Search for the cell housing the specified text and yield its (X, Y) center coordinate. 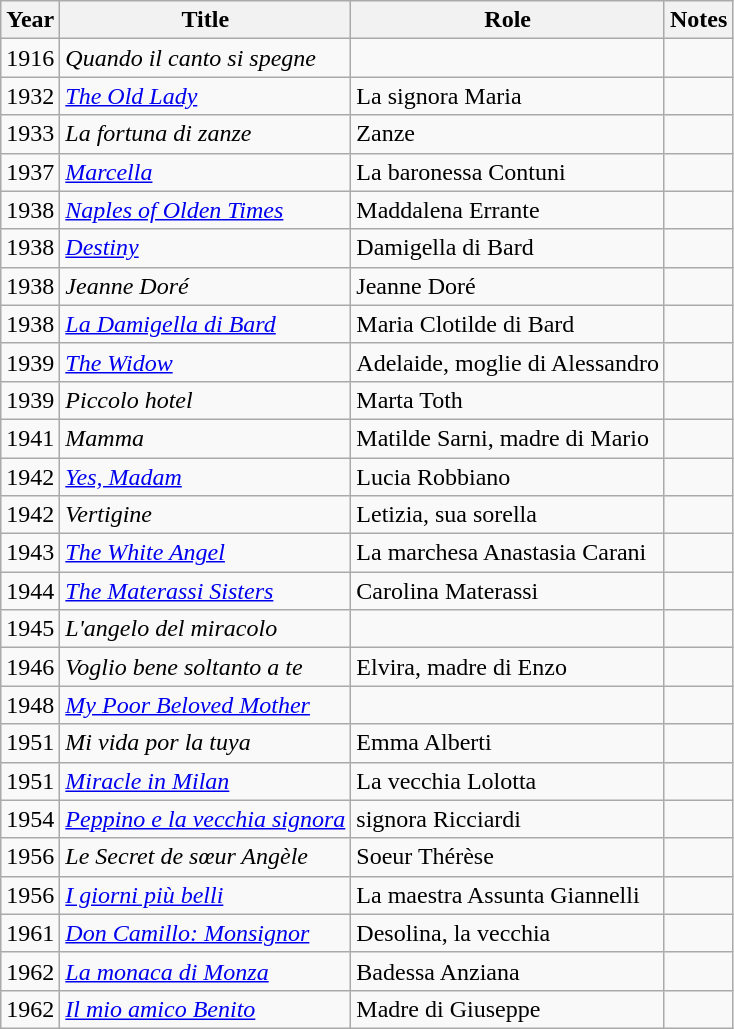
I giorni più belli (206, 895)
Naples of Olden Times (206, 210)
The Old Lady (206, 96)
Mamma (206, 438)
Le Secret de sœur Angèle (206, 857)
Yes, Madam (206, 477)
Peppino e la vecchia signora (206, 819)
Desolina, la vecchia (508, 933)
Soeur Thérèse (508, 857)
The Widow (206, 362)
1916 (30, 58)
La maestra Assunta Giannelli (508, 895)
Maria Clotilde di Bard (508, 324)
1946 (30, 667)
Role (508, 20)
Don Camillo: Monsignor (206, 933)
My Poor Beloved Mother (206, 705)
1944 (30, 591)
Year (30, 20)
Notes (698, 20)
La fortuna di zanze (206, 134)
Marta Toth (508, 400)
La signora Maria (508, 96)
Il mio amico Benito (206, 1009)
1941 (30, 438)
Adelaide, moglie di Alessandro (508, 362)
Zanze (508, 134)
Maddalena Errante (508, 210)
La Damigella di Bard (206, 324)
Title (206, 20)
La baronessa Contuni (508, 172)
signora Ricciardi (508, 819)
Letizia, sua sorella (508, 515)
Miracle in Milan (206, 781)
Carolina Materassi (508, 591)
The Materassi Sisters (206, 591)
Emma Alberti (508, 743)
Destiny (206, 248)
1943 (30, 553)
Badessa Anziana (508, 971)
1961 (30, 933)
La vecchia Lolotta (508, 781)
La marchesa Anastasia Carani (508, 553)
La monaca di Monza (206, 971)
1937 (30, 172)
The White Angel (206, 553)
L'angelo del miracolo (206, 629)
Matilde Sarni, madre di Mario (508, 438)
1933 (30, 134)
Elvira, madre di Enzo (508, 667)
1932 (30, 96)
1945 (30, 629)
Voglio bene soltanto a te (206, 667)
Mi vida por la tuya (206, 743)
Marcella (206, 172)
Madre di Giuseppe (508, 1009)
Lucia Robbiano (508, 477)
Damigella di Bard (508, 248)
1954 (30, 819)
1948 (30, 705)
Vertigine (206, 515)
Quando il canto si spegne (206, 58)
Piccolo hotel (206, 400)
